Provide the (x, y) coordinate of the cell's center where the given text is located.  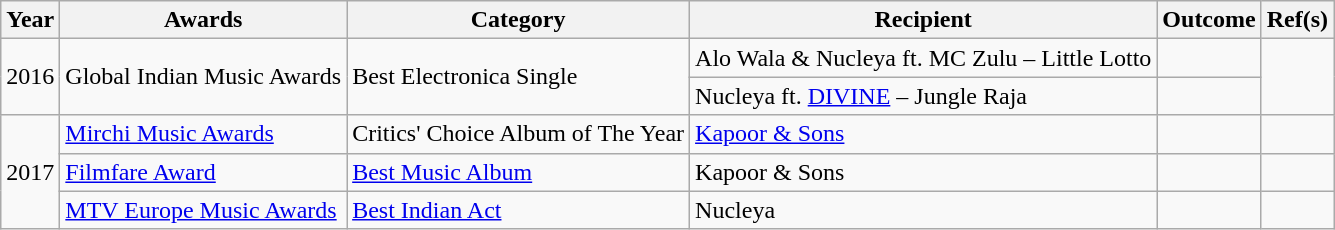
Recipient (924, 20)
Best Indian Act (518, 210)
Awards (204, 20)
Mirchi Music Awards (204, 134)
Global Indian Music Awards (204, 77)
Nucleya (924, 210)
2017 (30, 172)
Category (518, 20)
Best Music Album (518, 172)
Best Electronica Single (518, 77)
Outcome (1209, 20)
MTV Europe Music Awards (204, 210)
Critics' Choice Album of The Year (518, 134)
Nucleya ft. DIVINE – Jungle Raja (924, 96)
Ref(s) (1297, 20)
2016 (30, 77)
Year (30, 20)
Alo Wala & Nucleya ft. MC Zulu – Little Lotto (924, 58)
Filmfare Award (204, 172)
